For the text-containing cell, return its midpoint in (x, y) coordinate format. 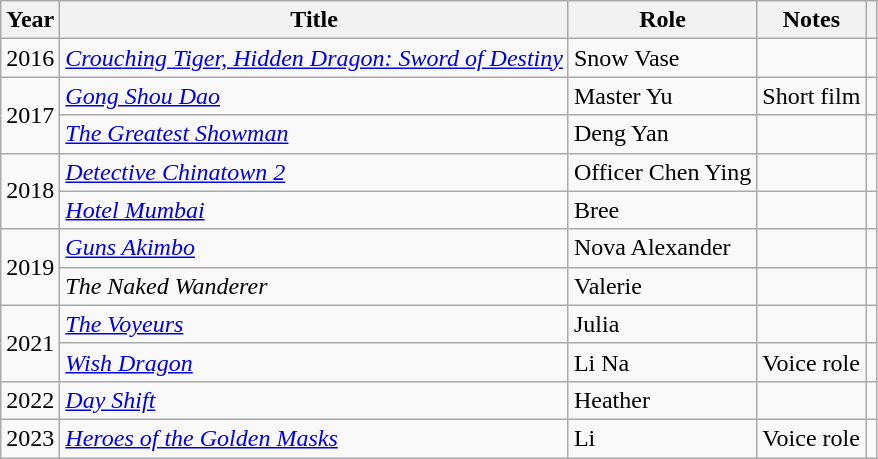
Short film (812, 96)
Valerie (662, 286)
Gong Shou Dao (314, 96)
Master Yu (662, 96)
Julia (662, 324)
Snow Vase (662, 58)
Role (662, 20)
Bree (662, 210)
2023 (30, 438)
Guns Akimbo (314, 248)
The Naked Wanderer (314, 286)
2016 (30, 58)
Li Na (662, 362)
Nova Alexander (662, 248)
Day Shift (314, 400)
2019 (30, 267)
Notes (812, 20)
Detective Chinatown 2 (314, 172)
Year (30, 20)
Heroes of the Golden Masks (314, 438)
Title (314, 20)
Wish Dragon (314, 362)
Li (662, 438)
The Greatest Showman (314, 134)
2017 (30, 115)
2021 (30, 343)
Officer Chen Ying (662, 172)
2018 (30, 191)
Deng Yan (662, 134)
2022 (30, 400)
The Voyeurs (314, 324)
Crouching Tiger, Hidden Dragon: Sword of Destiny (314, 58)
Hotel Mumbai (314, 210)
Heather (662, 400)
